For the text-containing cell, return its midpoint in (X, Y) coordinate format. 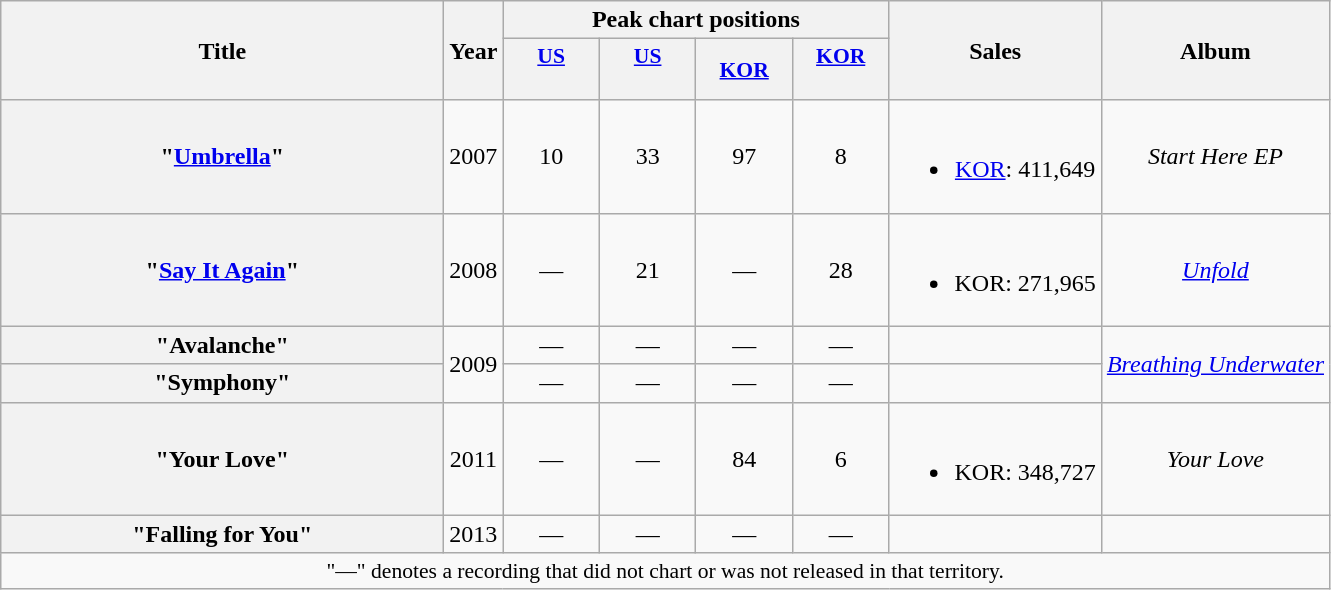
Title (222, 50)
Album (1215, 50)
2007 (474, 156)
84 (744, 458)
"Falling for You" (222, 534)
28 (840, 270)
2009 (474, 364)
Start Here EP (1215, 156)
"Avalanche" (222, 345)
"Your Love" (222, 458)
KOR: 348,727 (995, 458)
"Umbrella" (222, 156)
"—" denotes a recording that did not chart or was not released in that territory. (666, 571)
6 (840, 458)
2011 (474, 458)
KOR: 411,649 (995, 156)
97 (744, 156)
"Say It Again" (222, 270)
"Symphony" (222, 383)
Your Love (1215, 458)
Unfold (1215, 270)
21 (648, 270)
Year (474, 50)
8 (840, 156)
KOR: 271,965 (995, 270)
10 (552, 156)
33 (648, 156)
2013 (474, 534)
Breathing Underwater (1215, 364)
2008 (474, 270)
Peak chart positions (696, 20)
Sales (995, 50)
